Locate the cell with the specified text and output its [X, Y] center coordinate. 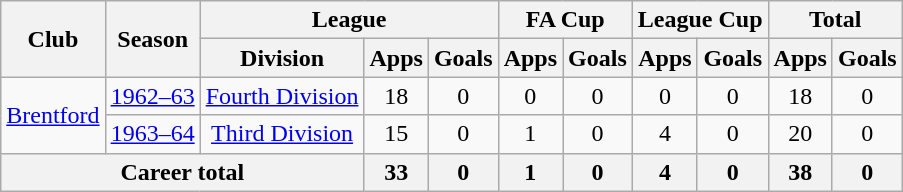
League [349, 20]
33 [396, 172]
Career total [182, 172]
20 [800, 134]
FA Cup [565, 20]
Total [835, 20]
Club [53, 39]
Division [282, 58]
1963–64 [152, 134]
1962–63 [152, 96]
League Cup [700, 20]
Brentford [53, 115]
Season [152, 39]
15 [396, 134]
Third Division [282, 134]
Fourth Division [282, 96]
38 [800, 172]
